From the cell containing the given text, extract its center point as (X, Y) coordinate. 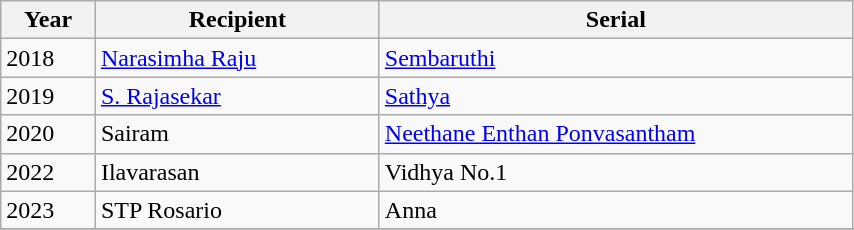
Serial (616, 20)
Sairam (237, 134)
STP Rosario (237, 210)
Ilavarasan (237, 172)
2022 (48, 172)
Sathya (616, 96)
Neethane Enthan Ponvasantham (616, 134)
Anna (616, 210)
Sembaruthi (616, 58)
Vidhya No.1 (616, 172)
2023 (48, 210)
Year (48, 20)
2018 (48, 58)
2020 (48, 134)
2019 (48, 96)
Narasimha Raju (237, 58)
Recipient (237, 20)
S. Rajasekar (237, 96)
